Determine the [X, Y] coordinate at the center of the cell enclosing the given text.  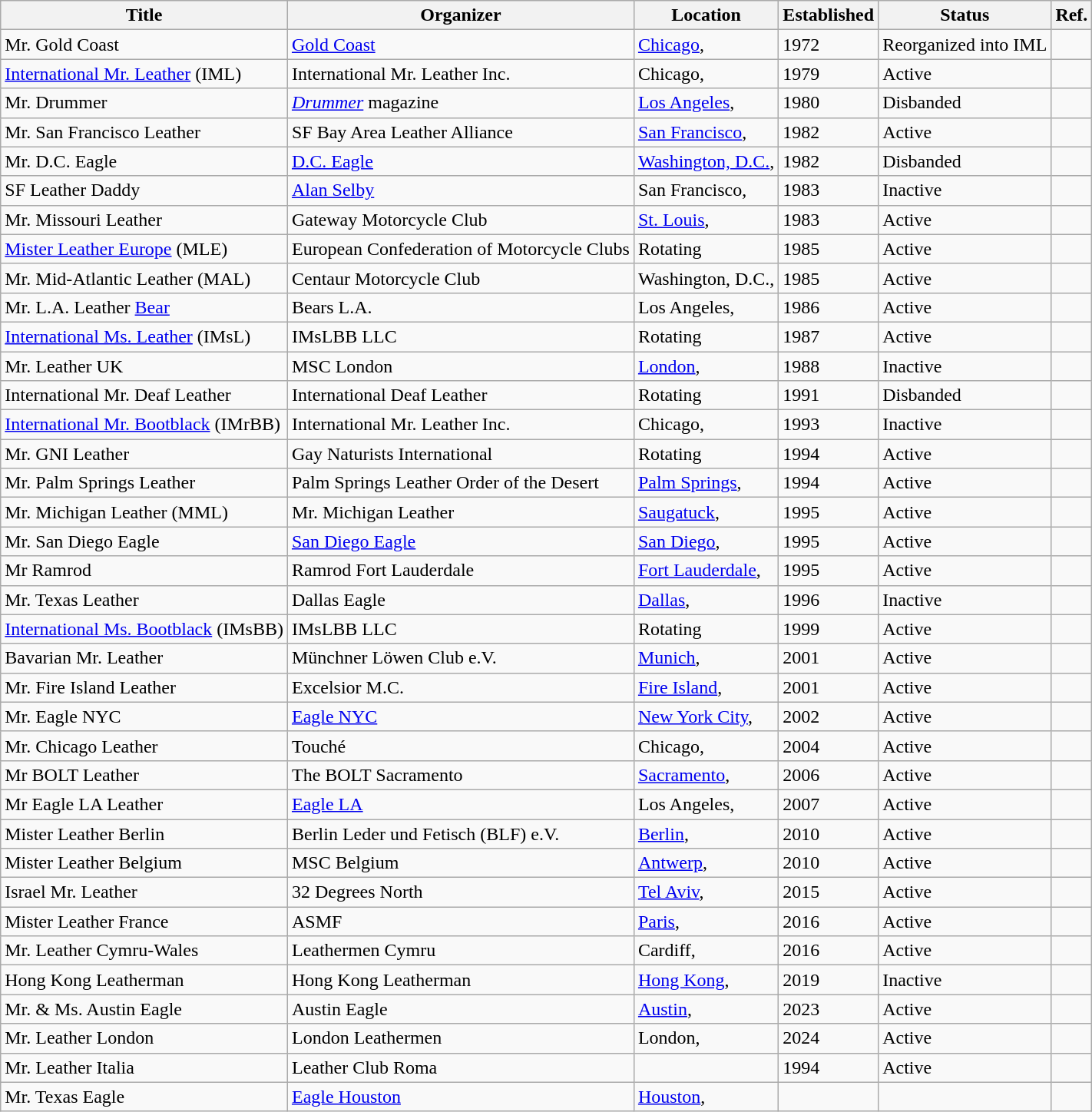
Palm Springs, [706, 483]
MSC London [461, 366]
Mr. Fire Island Leather [144, 687]
International Mr. Bootblack (IMrBB) [144, 425]
Berlin Leder und Fetisch (BLF) e.V. [461, 833]
Mr. San Diego Eagle [144, 541]
Mr. San Francisco Leather [144, 132]
SF Leather Daddy [144, 190]
2004 [829, 746]
2023 [829, 1009]
Mr Eagle LA Leather [144, 804]
Title [144, 15]
Sacramento, [706, 775]
1986 [829, 307]
MSC Belgium [461, 863]
Mr. & Ms. Austin Eagle [144, 1009]
Mr. Leather London [144, 1038]
2019 [829, 980]
European Confederation of Motorcycle Clubs [461, 249]
Leathermen Cymru [461, 951]
Established [829, 15]
Munich, [706, 658]
2002 [829, 717]
Gay Naturists International [461, 454]
Dallas Eagle [461, 600]
Mr. Gold Coast [144, 45]
Mr. Michigan Leather (MML) [144, 512]
Mister Leather Europe (MLE) [144, 249]
San Diego, [706, 541]
Alan Selby [461, 190]
32 Degrees North [461, 892]
Palm Springs Leather Order of the Desert [461, 483]
Mister Leather Belgium [144, 863]
Mr. Michigan Leather [461, 512]
Saugatuck, [706, 512]
D.C. Eagle [461, 161]
Mr. Texas Eagle [144, 1097]
Austin, [706, 1009]
Touché [461, 746]
1979 [829, 74]
San Diego Eagle [461, 541]
International Ms. Leather (IMsL) [144, 336]
Mr. Leather UK [144, 366]
Mr. Missouri Leather [144, 220]
1999 [829, 629]
Bavarian Mr. Leather [144, 658]
Mister Leather France [144, 922]
ASMF [461, 922]
Status [965, 15]
Mr. Palm Springs Leather [144, 483]
Antwerp, [706, 863]
Reorganized into IML [965, 45]
Gold Coast [461, 45]
International Mr. Leather (IML) [144, 74]
Ref. [1072, 15]
Israel Mr. Leather [144, 892]
SF Bay Area Leather Alliance [461, 132]
Mr. D.C. Eagle [144, 161]
Mr. L.A. Leather Bear [144, 307]
1980 [829, 103]
Mister Leather Berlin [144, 833]
Mr BOLT Leather [144, 775]
2024 [829, 1038]
2015 [829, 892]
Mr. Eagle NYC [144, 717]
Cardiff, [706, 951]
Mr. Chicago Leather [144, 746]
1988 [829, 366]
Ramrod Fort Lauderdale [461, 571]
2006 [829, 775]
International Mr. Deaf Leather [144, 395]
Fort Lauderdale, [706, 571]
Leather Club Roma [461, 1067]
Austin Eagle [461, 1009]
Mr. GNI Leather [144, 454]
Gateway Motorcycle Club [461, 220]
Münchner Löwen Club e.V. [461, 658]
Centaur Motorcycle Club [461, 278]
International Deaf Leather [461, 395]
Mr. Mid-Atlantic Leather (MAL) [144, 278]
The BOLT Sacramento [461, 775]
Organizer [461, 15]
1987 [829, 336]
Fire Island, [706, 687]
Excelsior M.C. [461, 687]
London Leathermen [461, 1038]
Eagle LA [461, 804]
1991 [829, 395]
New York City, [706, 717]
Tel Aviv, [706, 892]
Berlin, [706, 833]
1993 [829, 425]
St. Louis, [706, 220]
Houston, [706, 1097]
Mr Ramrod [144, 571]
Eagle Houston [461, 1097]
Location [706, 15]
1996 [829, 600]
Paris, [706, 922]
Mr. Leather Cymru-Wales [144, 951]
International Ms. Bootblack (IMsBB) [144, 629]
Mr. Drummer [144, 103]
Drummer magazine [461, 103]
2007 [829, 804]
1972 [829, 45]
Mr. Texas Leather [144, 600]
Mr. Leather Italia [144, 1067]
Bears L.A. [461, 307]
Eagle NYC [461, 717]
Dallas, [706, 600]
Hong Kong, [706, 980]
